Output the (x, y) coordinate of the center of the cell containing the given text.  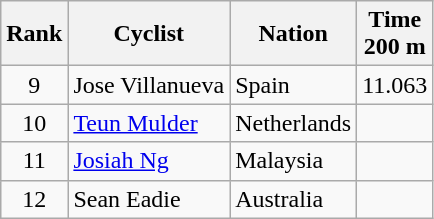
Josiah Ng (149, 161)
12 (34, 199)
Spain (294, 85)
Malaysia (294, 161)
Rank (34, 34)
11 (34, 161)
Sean Eadie (149, 199)
11.063 (395, 85)
Cyclist (149, 34)
Nation (294, 34)
10 (34, 123)
Netherlands (294, 123)
Jose Villanueva (149, 85)
Time200 m (395, 34)
Australia (294, 199)
Teun Mulder (149, 123)
9 (34, 85)
